Output the [X, Y] coordinate of the center of the cell containing the given text.  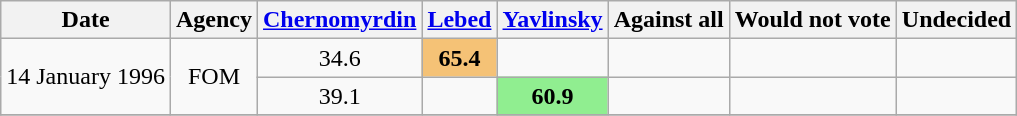
65.4 [460, 58]
14 January 1996 [86, 77]
Chernomyrdin [340, 20]
Yavlinsky [552, 20]
39.1 [340, 96]
Agency [214, 20]
Undecided [956, 20]
34.6 [340, 58]
Lebed [460, 20]
60.9 [552, 96]
Date [86, 20]
Against all [668, 20]
Would not vote [812, 20]
FOM [214, 77]
